Determine the (X, Y) coordinate at the center of the cell enclosing the given text.  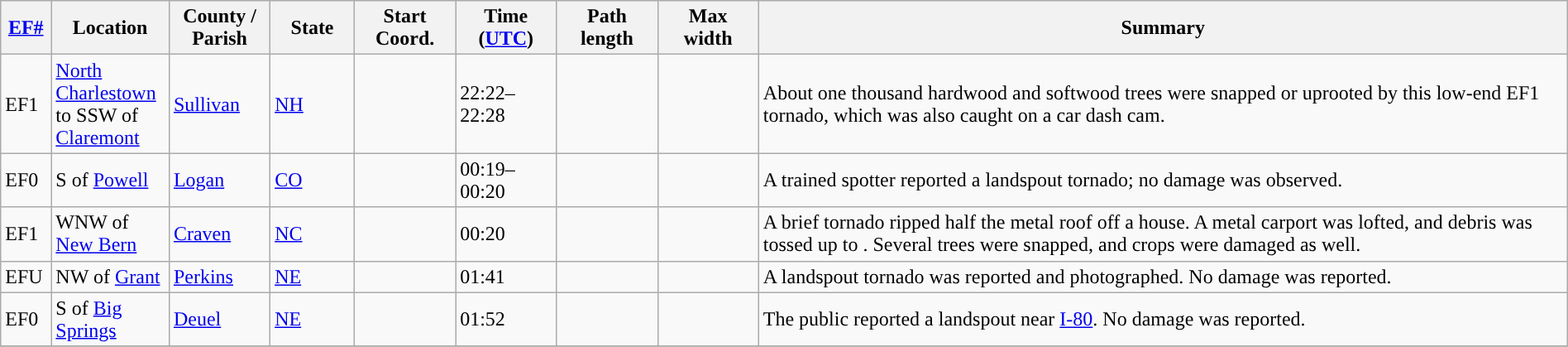
North Charlestown to SSW of Claremont (111, 104)
Path length (607, 28)
Start Coord. (404, 28)
Logan (219, 181)
Summary (1163, 28)
01:41 (506, 277)
EFU (26, 277)
00:19–00:20 (506, 181)
00:20 (506, 234)
EF# (26, 28)
NW of Grant (111, 277)
County / Parish (219, 28)
Max width (708, 28)
Perkins (219, 277)
State (313, 28)
22:22–22:28 (506, 104)
Sullivan (219, 104)
Craven (219, 234)
About one thousand hardwood and softwood trees were snapped or uprooted by this low-end EF1 tornado, which was also caught on a car dash cam. (1163, 104)
Time (UTC) (506, 28)
WNW of New Bern (111, 234)
CO (313, 181)
S of Big Springs (111, 320)
Location (111, 28)
Deuel (219, 320)
01:52 (506, 320)
A landspout tornado was reported and photographed. No damage was reported. (1163, 277)
A trained spotter reported a landspout tornado; no damage was observed. (1163, 181)
S of Powell (111, 181)
NC (313, 234)
The public reported a landspout near I-80. No damage was reported. (1163, 320)
NH (313, 104)
